Capture the cell that displays the provided text and extract its [x, y] central coordinate. 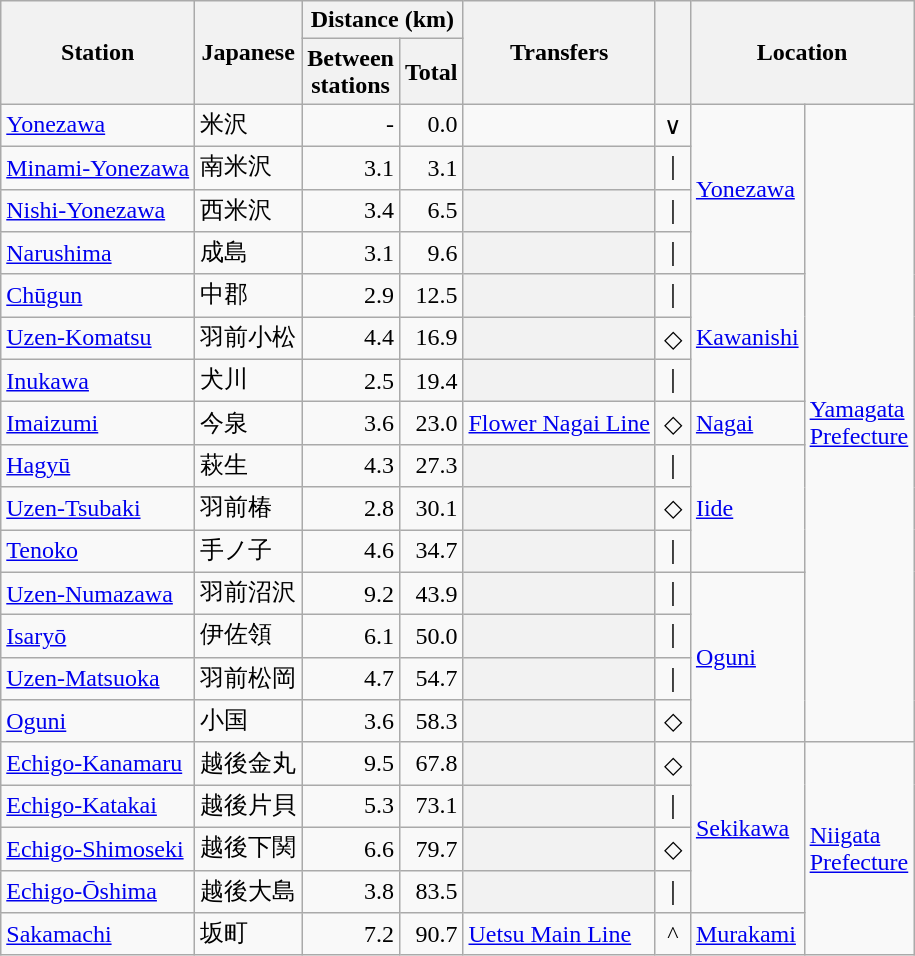
Nishi-Yonezawa [98, 210]
Japanese [248, 52]
Uzen-Numazawa [98, 594]
79.7 [431, 848]
58.3 [431, 722]
5.3 [351, 806]
4.4 [351, 338]
7.2 [351, 934]
YamagataPrefecture [859, 423]
Nagai [747, 424]
2.5 [351, 380]
羽前小松 [248, 338]
∨ [672, 126]
小国 [248, 722]
Betweenstations [351, 72]
3.4 [351, 210]
羽前椿 [248, 508]
27.3 [431, 466]
4.3 [351, 466]
^ [672, 934]
萩生 [248, 466]
Transfers [559, 52]
越後下関 [248, 848]
4.7 [351, 678]
6.6 [351, 848]
73.1 [431, 806]
Kawanishi [747, 338]
坂町 [248, 934]
30.1 [431, 508]
越後大島 [248, 892]
Hagyū [98, 466]
米沢 [248, 126]
Narushima [98, 254]
Uetsu Main Line [559, 934]
Echigo-Ōshima [98, 892]
中郡 [248, 296]
手ノ子 [248, 552]
Inukawa [98, 380]
Sekikawa [747, 827]
伊佐領 [248, 636]
23.0 [431, 424]
6.5 [431, 210]
西米沢 [248, 210]
Echigo-Shimoseki [98, 848]
0.0 [431, 126]
今泉 [248, 424]
Tenoko [98, 552]
Total [431, 72]
Sakamachi [98, 934]
83.5 [431, 892]
南米沢 [248, 168]
越後片貝 [248, 806]
Minami-Yonezawa [98, 168]
犬川 [248, 380]
Location [802, 52]
Flower Nagai Line [559, 424]
Echigo-Kanamaru [98, 764]
9.5 [351, 764]
Uzen-Komatsu [98, 338]
9.2 [351, 594]
Station [98, 52]
16.9 [431, 338]
67.8 [431, 764]
Iide [747, 508]
Uzen-Matsuoka [98, 678]
Imaizumi [98, 424]
3.8 [351, 892]
Chūgun [98, 296]
54.7 [431, 678]
34.7 [431, 552]
成島 [248, 254]
90.7 [431, 934]
NiigataPrefecture [859, 848]
4.6 [351, 552]
- [351, 126]
Uzen-Tsubaki [98, 508]
12.5 [431, 296]
2.8 [351, 508]
9.6 [431, 254]
羽前松岡 [248, 678]
Echigo-Katakai [98, 806]
19.4 [431, 380]
Isaryō [98, 636]
Distance (km) [382, 20]
羽前沼沢 [248, 594]
2.9 [351, 296]
6.1 [351, 636]
43.9 [431, 594]
Murakami [747, 934]
50.0 [431, 636]
越後金丸 [248, 764]
